Locate the cell with the specified text and output its [x, y] center coordinate. 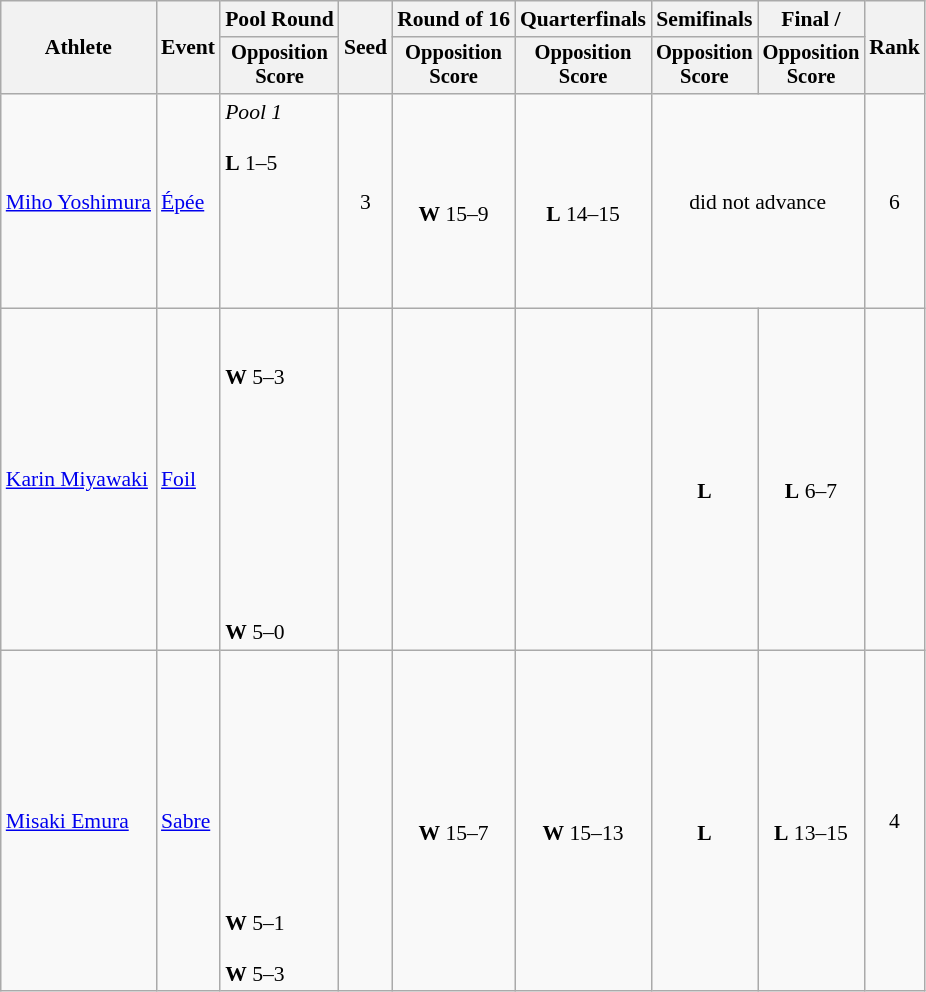
Sabre [188, 821]
Quarterfinals [583, 19]
Final / [812, 19]
Pool 1L 1–5 [280, 201]
Foil [188, 480]
Rank [894, 48]
W 15–13 [583, 821]
Miho Yoshimura [78, 201]
Athlete [78, 48]
W 5–1W 5–3 [280, 821]
L 14–15 [583, 201]
3 [366, 201]
Event [188, 48]
W 15–9 [454, 201]
L 13–15 [812, 821]
Karin Miyawaki [78, 480]
6 [894, 201]
4 [894, 821]
Misaki Emura [78, 821]
Pool Round [280, 19]
Épée [188, 201]
W 15–7 [454, 821]
W 5–3 W 5–0 [280, 480]
did not advance [758, 201]
Round of 16 [454, 19]
L 6–7 [812, 480]
Semifinals [704, 19]
Seed [366, 48]
